Return (x, y) of the center of cell containing provided text 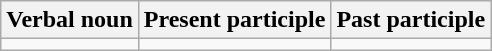
Present participle (234, 20)
Verbal noun (70, 20)
Past participle (411, 20)
